Return the [x, y] coordinate for the center point of the cell that contains the specified text.  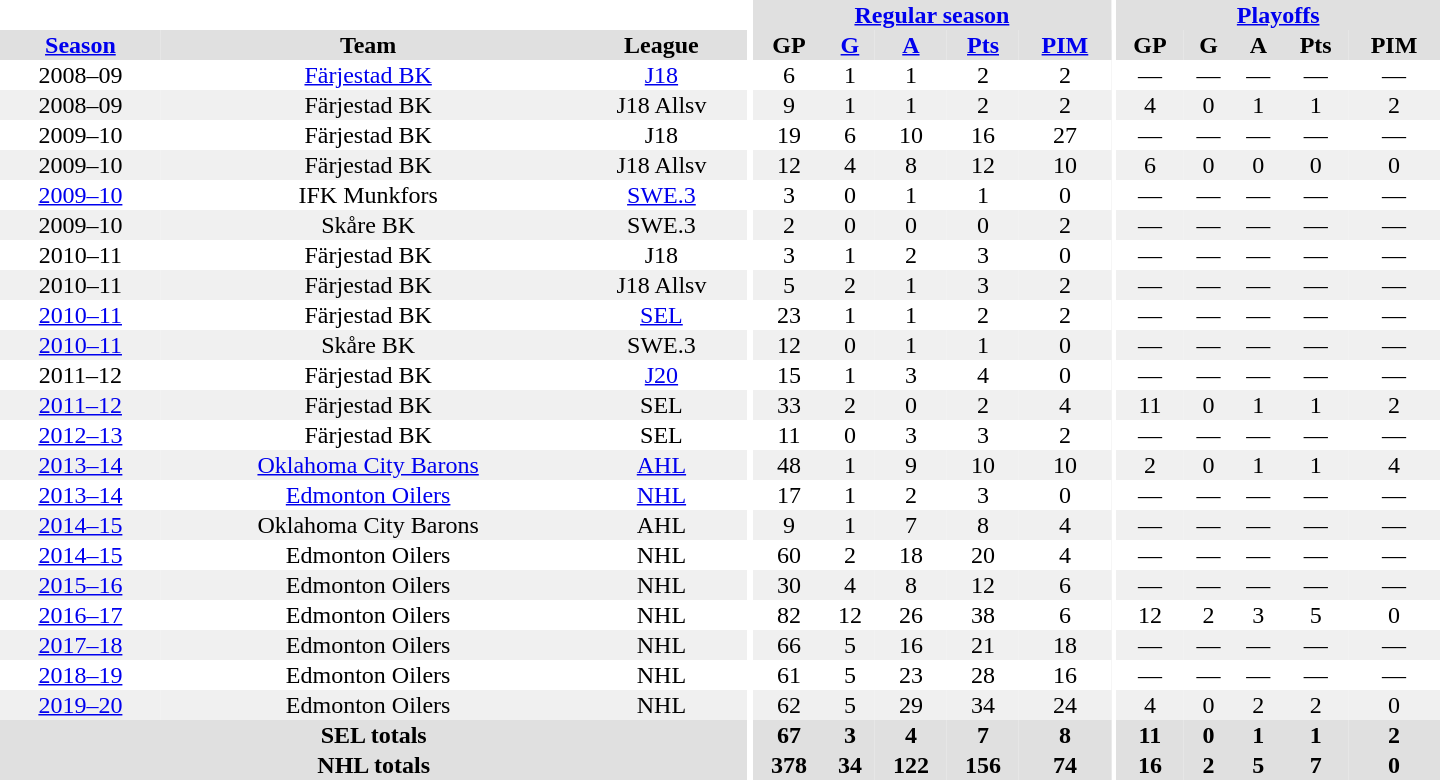
28 [983, 675]
2016–17 [80, 615]
82 [789, 615]
378 [789, 765]
17 [789, 495]
66 [789, 645]
20 [983, 555]
30 [789, 585]
26 [911, 615]
2019–20 [80, 705]
Playoffs [1278, 15]
Team [368, 45]
67 [789, 735]
15 [789, 375]
48 [789, 465]
2018–19 [80, 675]
Season [80, 45]
2012–13 [80, 435]
33 [789, 405]
IFK Munkfors [368, 195]
60 [789, 555]
2015–16 [80, 585]
NHL totals [374, 765]
122 [911, 765]
Regular season [932, 15]
156 [983, 765]
19 [789, 135]
38 [983, 615]
27 [1065, 135]
62 [789, 705]
J20 [661, 375]
61 [789, 675]
29 [911, 705]
SEL totals [374, 735]
2017–18 [80, 645]
21 [983, 645]
League [661, 45]
74 [1065, 765]
24 [1065, 705]
